Provide the (x, y) coordinate of the cell's center where the given text is located.  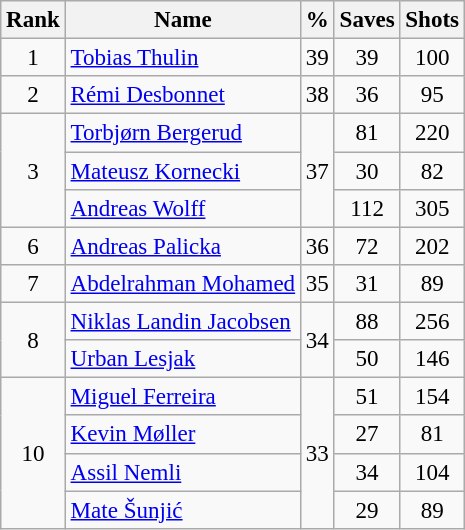
Miguel Ferreira (182, 397)
104 (432, 472)
7 (33, 284)
10 (33, 454)
Tobias Thulin (182, 58)
72 (367, 246)
27 (367, 435)
100 (432, 58)
29 (367, 510)
Shots (432, 20)
Name (182, 20)
146 (432, 359)
8 (33, 340)
Assil Nemli (182, 472)
220 (432, 133)
Torbjørn Bergerud (182, 133)
Mate Šunjić (182, 510)
Abdelrahman Mohamed (182, 284)
2 (33, 95)
Saves (367, 20)
112 (367, 209)
31 (367, 284)
30 (367, 171)
% (317, 20)
305 (432, 209)
Mateusz Kornecki (182, 171)
256 (432, 322)
Rémi Desbonnet (182, 95)
Rank (33, 20)
154 (432, 397)
Andreas Wolff (182, 209)
Andreas Palicka (182, 246)
82 (432, 171)
1 (33, 58)
37 (317, 170)
51 (367, 397)
38 (317, 95)
202 (432, 246)
Kevin Møller (182, 435)
95 (432, 95)
6 (33, 246)
Niklas Landin Jacobsen (182, 322)
50 (367, 359)
3 (33, 170)
Urban Lesjak (182, 359)
35 (317, 284)
88 (367, 322)
33 (317, 454)
